Detect which cell encompasses the target text, then output its (x, y) center coordinate. 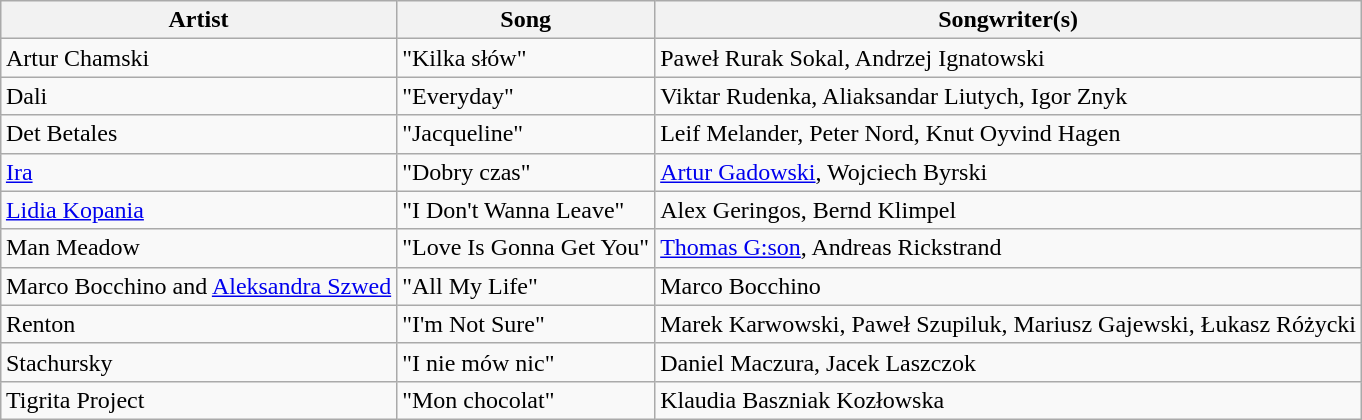
"Love Is Gonna Get You" (526, 248)
Daniel Maczura, Jacek Laszczok (1008, 362)
"All My Life" (526, 286)
Paweł Rurak Sokal, Andrzej Ignatowski (1008, 58)
Marco Bocchino and Aleksandra Szwed (198, 286)
Marek Karwowski, Paweł Szupiluk, Mariusz Gajewski, Łukasz Różycki (1008, 324)
Det Betales (198, 134)
"I Don't Wanna Leave" (526, 210)
"Dobry czas" (526, 172)
Klaudia Baszniak Kozłowska (1008, 400)
Songwriter(s) (1008, 20)
Viktar Rudenka, Aliaksandar Liutych, Igor Znyk (1008, 96)
Artist (198, 20)
Artur Chamski (198, 58)
"I nie mów nic" (526, 362)
"Mon chocolat" (526, 400)
Alex Geringos, Bernd Klimpel (1008, 210)
Stachursky (198, 362)
Marco Bocchino (1008, 286)
"Jacqueline" (526, 134)
Dali (198, 96)
"Everyday" (526, 96)
Artur Gadowski, Wojciech Byrski (1008, 172)
Song (526, 20)
"I'm Not Sure" (526, 324)
Tigrita Project (198, 400)
Lidia Kopania (198, 210)
"Kilka słów" (526, 58)
Renton (198, 324)
Thomas G:son, Andreas Rickstrand (1008, 248)
Ira (198, 172)
Leif Melander, Peter Nord, Knut Oyvind Hagen (1008, 134)
Man Meadow (198, 248)
